Return the (x, y) coordinate for the center point of the cell that contains the specified text.  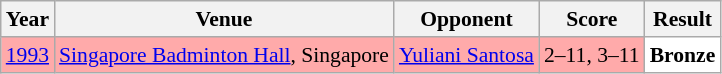
Yuliani Santosa (466, 55)
Result (683, 19)
Score (592, 19)
Bronze (683, 55)
Venue (224, 19)
Year (28, 19)
2–11, 3–11 (592, 55)
Opponent (466, 19)
1993 (28, 55)
Singapore Badminton Hall, Singapore (224, 55)
